Scan for the cell matching the given text and deliver its (x, y) coordinate at center. 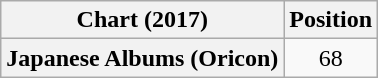
Japanese Albums (Oricon) (142, 58)
Position (331, 20)
68 (331, 58)
Chart (2017) (142, 20)
